Scan for the cell matching the given text and deliver its [x, y] coordinate at center. 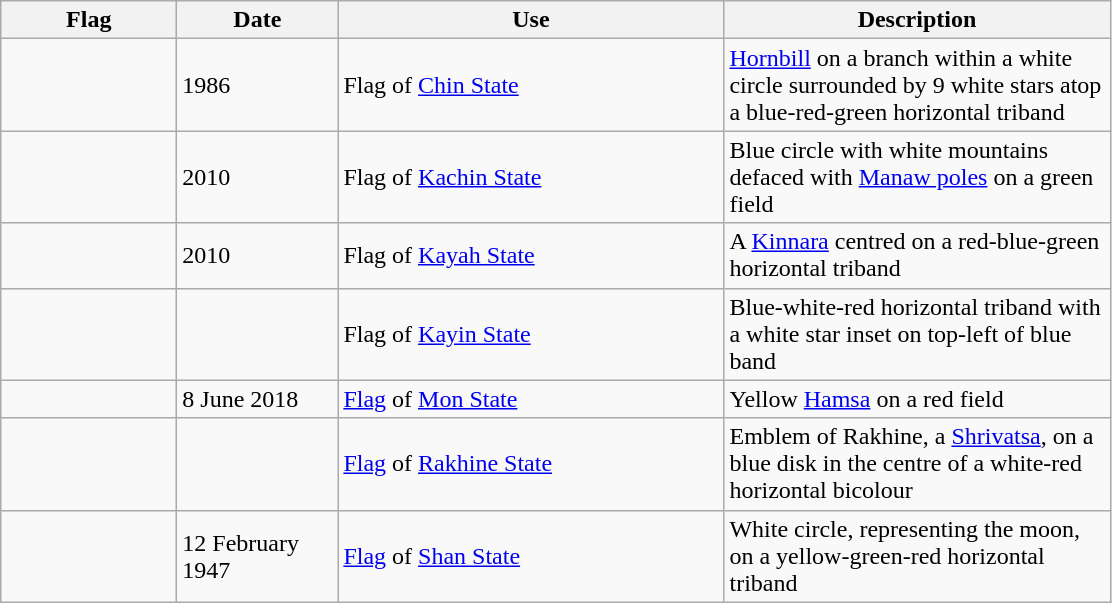
Flag of Rakhine State [531, 464]
Flag of Kayah State [531, 256]
Flag of Kachin State [531, 177]
12 February 1947 [258, 556]
Flag [89, 20]
Flag of Kayin State [531, 334]
8 June 2018 [258, 399]
Blue circle with white mountains defaced with Manaw poles on a green field [917, 177]
Yellow Hamsa on a red field [917, 399]
Description [917, 20]
Date [258, 20]
Blue-white-red horizontal triband with a white star inset on top-left of blue band [917, 334]
White circle, representing the moon, on a yellow-green-red horizontal triband [917, 556]
1986 [258, 85]
A Kinnara centred on a red-blue-green horizontal triband [917, 256]
Hornbill on a branch within a white circle surrounded by 9 white stars atop a blue-red-green horizontal triband [917, 85]
Flag of Shan State [531, 556]
Use [531, 20]
Flag of Mon State [531, 399]
Emblem of Rakhine, a Shrivatsa, on a blue disk in the centre of a white-red horizontal bicolour [917, 464]
Flag of Chin State [531, 85]
